From the cell containing the given text, extract its center point as (X, Y) coordinate. 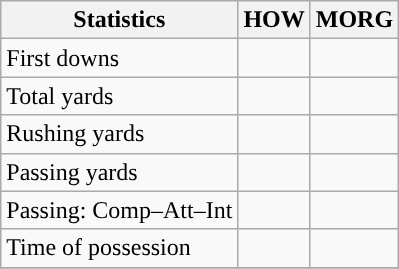
HOW (274, 20)
Time of possession (120, 248)
MORG (354, 20)
Total yards (120, 96)
Passing yards (120, 172)
Passing: Comp–Att–Int (120, 210)
First downs (120, 58)
Rushing yards (120, 134)
Statistics (120, 20)
